For the text-containing cell, return its midpoint in (X, Y) coordinate format. 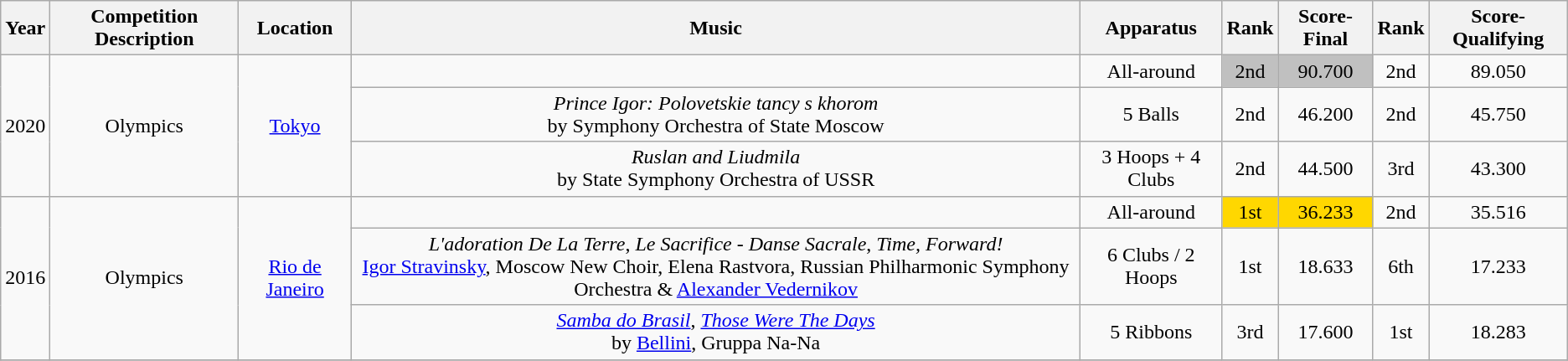
6 Clubs / 2 Hoops (1151, 266)
17.233 (1498, 266)
Tokyo (295, 126)
Score-Final (1325, 28)
Score-Qualifying (1498, 28)
17.600 (1325, 332)
Ruslan and Liudmila by State Symphony Orchestra of USSR (715, 169)
35.516 (1498, 212)
Music (715, 28)
43.300 (1498, 169)
5 Balls (1151, 114)
18.633 (1325, 266)
2016 (25, 278)
89.050 (1498, 71)
3 Hoops + 4 Clubs (1151, 169)
Apparatus (1151, 28)
Rio de Janeiro (295, 278)
Location (295, 28)
18.283 (1498, 332)
5 Ribbons (1151, 332)
6th (1400, 266)
44.500 (1325, 169)
Year (25, 28)
90.700 (1325, 71)
Competition Description (144, 28)
45.750 (1498, 114)
Prince Igor: Polovetskie tancy s khorom by Symphony Orchestra of State Moscow (715, 114)
46.200 (1325, 114)
36.233 (1325, 212)
2020 (25, 126)
Samba do Brasil, Those Were The Days by Bellini, Gruppa Na-Na (715, 332)
